Find where the given text appears and provide that cell's center as (x, y) coordinate. 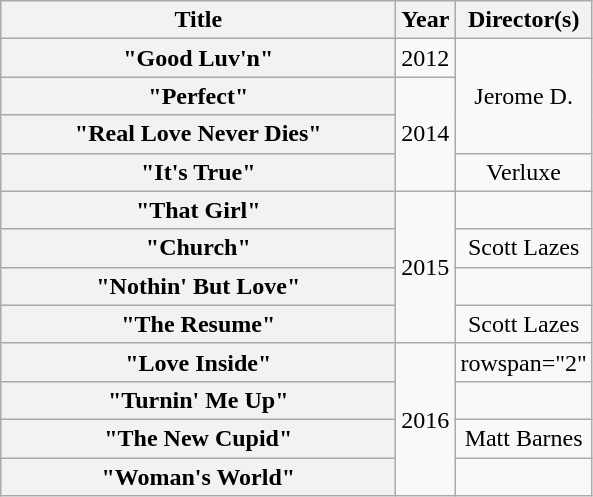
Matt Barnes (524, 438)
2014 (426, 134)
Year (426, 20)
Verluxe (524, 172)
"Nothin' But Love" (198, 286)
rowspan="2" (524, 362)
2015 (426, 267)
"Good Luv'n" (198, 58)
"Perfect" (198, 96)
Title (198, 20)
"Turnin' Me Up" (198, 400)
2012 (426, 58)
"The New Cupid" (198, 438)
Director(s) (524, 20)
"Church" (198, 248)
2016 (426, 419)
"The Resume" (198, 324)
"It's True" (198, 172)
"Real Love Never Dies" (198, 134)
"Love Inside" (198, 362)
"That Girl" (198, 210)
"Woman's World" (198, 477)
Jerome D. (524, 96)
